Scan for the cell matching the given text and deliver its (X, Y) coordinate at center. 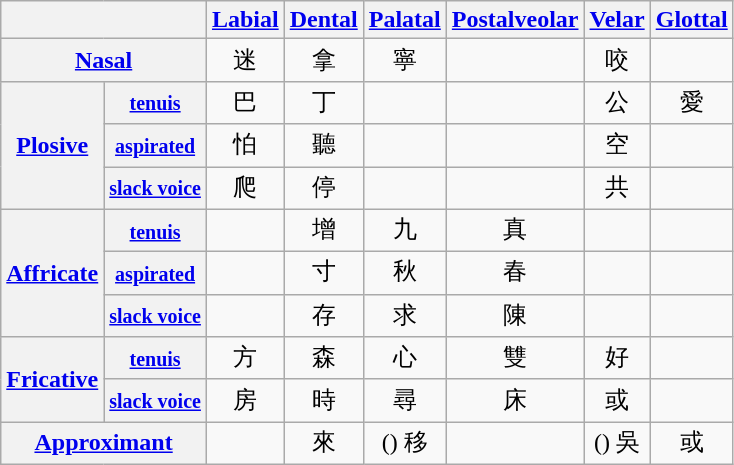
Affricate (52, 273)
寸 (324, 274)
春 (515, 274)
() 吳 (617, 444)
增 (324, 230)
森 (324, 358)
Dental (324, 20)
雙 (515, 358)
Plosive (52, 145)
丁 (324, 102)
() 移 (404, 444)
時 (324, 400)
真 (515, 230)
Velar (617, 20)
存 (324, 316)
愛 (692, 102)
公 (617, 102)
巴 (245, 102)
Nasal (104, 60)
Fricative (52, 380)
迷 (245, 60)
Postalveolar (515, 20)
尋 (404, 400)
拿 (324, 60)
心 (404, 358)
怕 (245, 146)
寧 (404, 60)
房 (245, 400)
求 (404, 316)
秋 (404, 274)
咬 (617, 60)
聽 (324, 146)
床 (515, 400)
共 (617, 188)
Palatal (404, 20)
來 (324, 444)
空 (617, 146)
Glottal (692, 20)
停 (324, 188)
方 (245, 358)
Approximant (104, 444)
爬 (245, 188)
Labial (245, 20)
好 (617, 358)
九 (404, 230)
陳 (515, 316)
